Extract the [x, y] coordinate from the center of the cell holding the provided text.  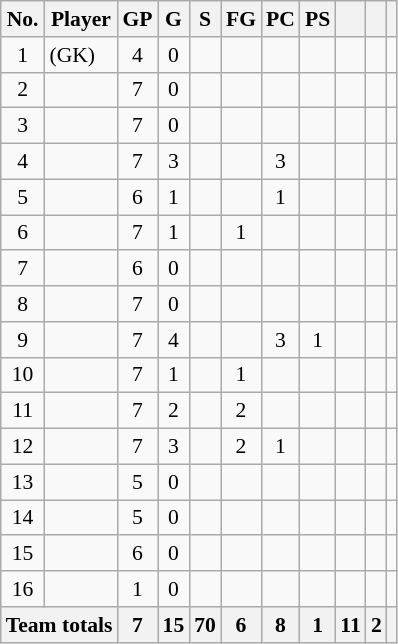
10 [23, 375]
PC [280, 19]
FG [241, 19]
70 [205, 625]
G [174, 19]
Team totals [60, 625]
9 [23, 340]
13 [23, 482]
14 [23, 518]
16 [23, 589]
(GK) [80, 55]
PS [318, 19]
No. [23, 19]
Player [80, 19]
GP [137, 19]
S [205, 19]
12 [23, 447]
